Locate the cell with the specified text and output its [x, y] center coordinate. 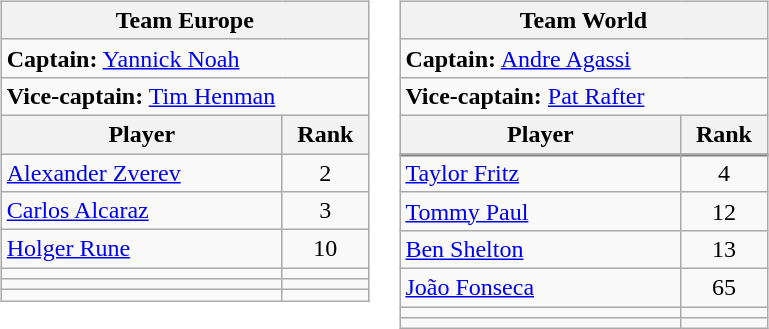
Carlos Alcaraz [142, 211]
Vice-captain: Tim Henman [184, 96]
4 [724, 173]
Holger Rune [142, 249]
Team World [584, 20]
3 [325, 211]
12 [724, 211]
13 [724, 249]
João Fonseca [540, 287]
Captain: Yannick Noah [184, 58]
65 [724, 287]
2 [325, 173]
10 [325, 249]
Team Europe [184, 20]
Taylor Fritz [540, 173]
Alexander Zverev [142, 173]
Tommy Paul [540, 211]
Captain: Andre Agassi [584, 58]
Vice-captain: Pat Rafter [584, 96]
Ben Shelton [540, 249]
